Scan for the cell matching the given text and deliver its (x, y) coordinate at center. 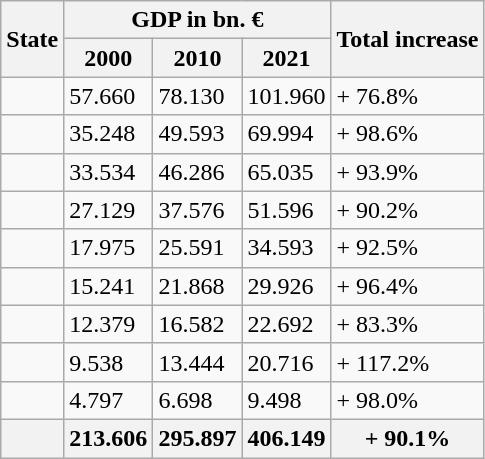
34.593 (286, 248)
GDP in bn. € (198, 20)
12.379 (108, 324)
2021 (286, 58)
51.596 (286, 210)
+ 83.3% (408, 324)
37.576 (198, 210)
State (32, 39)
35.248 (108, 134)
69.994 (286, 134)
15.241 (108, 286)
213.606 (108, 438)
25.591 (198, 248)
49.593 (198, 134)
+ 76.8% (408, 96)
9.498 (286, 400)
29.926 (286, 286)
17.975 (108, 248)
9.538 (108, 362)
6.698 (198, 400)
22.692 (286, 324)
20.716 (286, 362)
33.534 (108, 172)
4.797 (108, 400)
27.129 (108, 210)
78.130 (198, 96)
101.960 (286, 96)
57.660 (108, 96)
+ 92.5% (408, 248)
Total increase (408, 39)
46.286 (198, 172)
2000 (108, 58)
295.897 (198, 438)
16.582 (198, 324)
+ 96.4% (408, 286)
21.868 (198, 286)
+ 117.2% (408, 362)
65.035 (286, 172)
13.444 (198, 362)
2010 (198, 58)
+ 93.9% (408, 172)
+ 98.0% (408, 400)
406.149 (286, 438)
+ 90.2% (408, 210)
+ 98.6% (408, 134)
+ 90.1% (408, 438)
